Identify which cell holds the provided text, then report its (x, y) central coordinate. 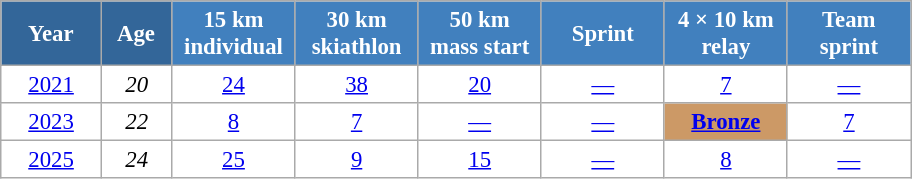
25 (234, 160)
15 (480, 160)
9 (356, 160)
Bronze (726, 122)
22 (136, 122)
Sprint (602, 34)
30 km skiathlon (356, 34)
38 (356, 85)
50 km mass start (480, 34)
Age (136, 34)
Year (52, 34)
2021 (52, 85)
4 × 10 km relay (726, 34)
Team sprint (848, 34)
15 km individual (234, 34)
2023 (52, 122)
2025 (52, 160)
